Determine the (x, y) coordinate at the center of the cell enclosing the given text.  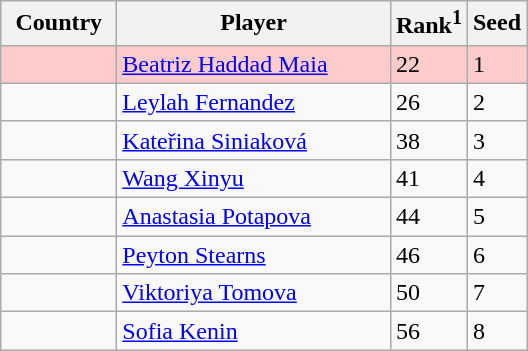
Anastasia Potapova (254, 217)
4 (496, 178)
Peyton Stearns (254, 255)
7 (496, 293)
5 (496, 217)
46 (428, 255)
3 (496, 140)
50 (428, 293)
2 (496, 102)
41 (428, 178)
Seed (496, 24)
Player (254, 24)
Sofia Kenin (254, 331)
26 (428, 102)
1 (496, 64)
8 (496, 331)
6 (496, 255)
38 (428, 140)
Beatriz Haddad Maia (254, 64)
Kateřina Siniaková (254, 140)
Leylah Fernandez (254, 102)
22 (428, 64)
Wang Xinyu (254, 178)
Country (59, 24)
44 (428, 217)
Rank1 (428, 24)
Viktoriya Tomova (254, 293)
56 (428, 331)
